Determine the [x, y] coordinate at the center of the cell enclosing the given text.  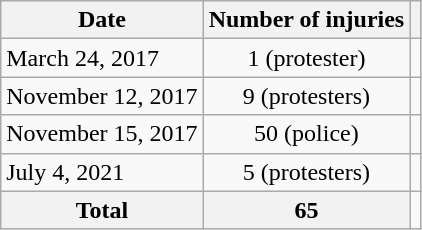
9 (protesters) [306, 96]
65 [306, 210]
Total [102, 210]
March 24, 2017 [102, 58]
Date [102, 20]
5 (protesters) [306, 172]
November 12, 2017 [102, 96]
July 4, 2021 [102, 172]
50 (police) [306, 134]
1 (protester) [306, 58]
Number of injuries [306, 20]
November 15, 2017 [102, 134]
